Identify which cell holds the provided text, then report its (x, y) central coordinate. 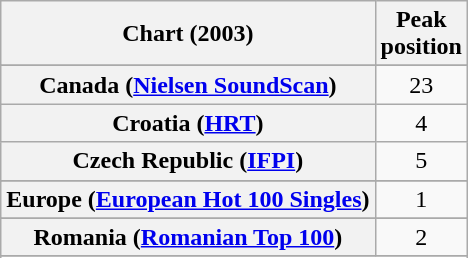
Europe (European Hot 100 Singles) (188, 199)
Romania (Romanian Top 100) (188, 237)
Chart (2003) (188, 34)
5 (421, 161)
Czech Republic (IFPI) (188, 161)
1 (421, 199)
23 (421, 85)
Canada (Nielsen SoundScan) (188, 85)
2 (421, 237)
Peakposition (421, 34)
Croatia (HRT) (188, 123)
4 (421, 123)
